Locate the cell with the specified text and output its [x, y] center coordinate. 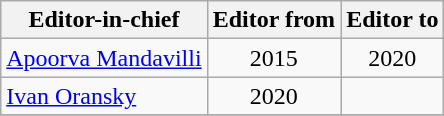
Editor-in-chief [104, 20]
Apoorva Mandavilli [104, 58]
2015 [274, 58]
Editor from [274, 20]
Editor to [392, 20]
Ivan Oransky [104, 96]
